Pinpoint the cell where the given text exists, returning its (X, Y) midpoint coordinate. 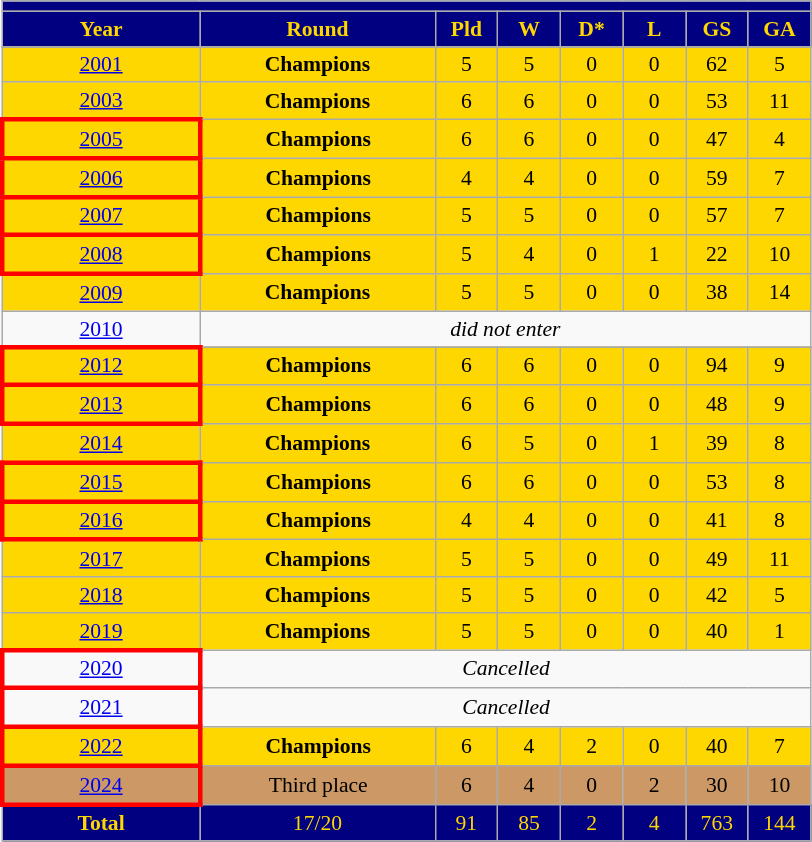
39 (718, 444)
2017 (101, 558)
38 (718, 292)
91 (466, 822)
Pld (466, 29)
GS (718, 29)
L (654, 29)
2006 (101, 178)
2005 (101, 140)
Year (101, 29)
2021 (101, 708)
57 (718, 216)
2024 (101, 786)
did not enter (506, 329)
2003 (101, 102)
2012 (101, 366)
48 (718, 406)
2009 (101, 292)
2001 (101, 65)
2022 (101, 746)
59 (718, 178)
GA (780, 29)
62 (718, 65)
14 (780, 292)
41 (718, 520)
2010 (101, 329)
2020 (101, 670)
22 (718, 256)
Third place (318, 786)
85 (530, 822)
42 (718, 595)
30 (718, 786)
2007 (101, 216)
2014 (101, 444)
2015 (101, 482)
2018 (101, 595)
763 (718, 822)
49 (718, 558)
17/20 (318, 822)
2016 (101, 520)
Total (101, 822)
94 (718, 366)
144 (780, 822)
W (530, 29)
2008 (101, 256)
Round (318, 29)
47 (718, 140)
D* (592, 29)
2019 (101, 632)
2013 (101, 406)
